Find where the given text appears and provide that cell's center as (X, Y) coordinate. 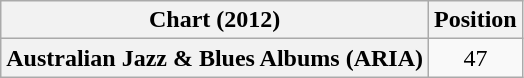
Position (476, 20)
Chart (2012) (215, 20)
Australian Jazz & Blues Albums (ARIA) (215, 58)
47 (476, 58)
